For the text-containing cell, return its midpoint in (x, y) coordinate format. 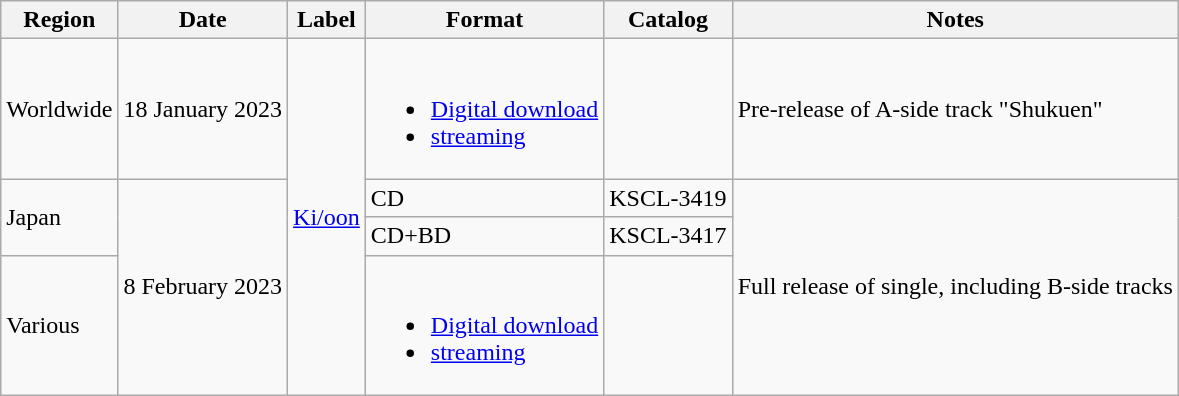
Full release of single, including B-side tracks (955, 287)
18 January 2023 (203, 109)
Notes (955, 20)
Japan (60, 217)
KSCL-3417 (668, 236)
Date (203, 20)
Catalog (668, 20)
KSCL-3419 (668, 198)
Various (60, 325)
Worldwide (60, 109)
Format (484, 20)
Ki/oon (327, 217)
CD+BD (484, 236)
8 February 2023 (203, 287)
CD (484, 198)
Label (327, 20)
Pre-release of A-side track "Shukuen" (955, 109)
Region (60, 20)
